Return the (X, Y) coordinate for the center point of the cell that contains the specified text.  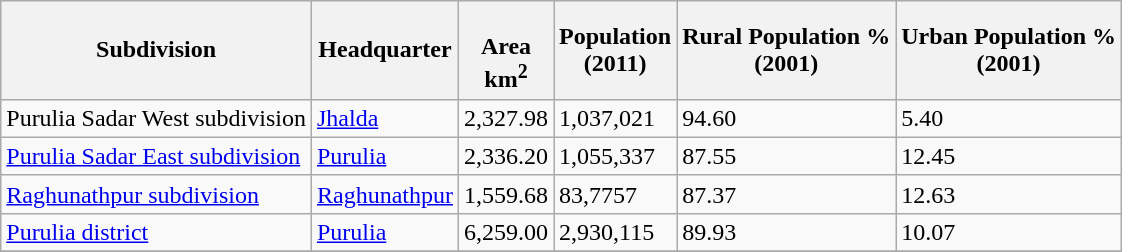
87.37 (786, 194)
Jhalda (384, 118)
Purulia Sadar West subdivision (156, 118)
2,327.98 (506, 118)
Population(2011) (616, 50)
12.63 (1009, 194)
Subdivision (156, 50)
2,930,115 (616, 232)
Areakm2 (506, 50)
94.60 (786, 118)
1,559.68 (506, 194)
Headquarter (384, 50)
12.45 (1009, 156)
87.55 (786, 156)
83,7757 (616, 194)
89.93 (786, 232)
Rural Population %(2001) (786, 50)
2,336.20 (506, 156)
Raghunathpur (384, 194)
Raghunathpur subdivision (156, 194)
1,037,021 (616, 118)
10.07 (1009, 232)
6,259.00 (506, 232)
Urban Population % (2001) (1009, 50)
Purulia Sadar East subdivision (156, 156)
1,055,337 (616, 156)
5.40 (1009, 118)
Purulia district (156, 232)
